Scan for the cell matching the given text and deliver its [X, Y] coordinate at center. 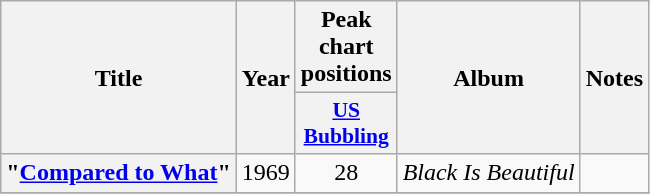
28 [346, 173]
Peak chart positions [346, 47]
Year [266, 78]
Album [488, 78]
Notes [614, 78]
Title [119, 78]
1969 [266, 173]
USBubbling [346, 124]
"Compared to What" [119, 173]
Black Is Beautiful [488, 173]
